Capture the cell that displays the provided text and extract its [X, Y] central coordinate. 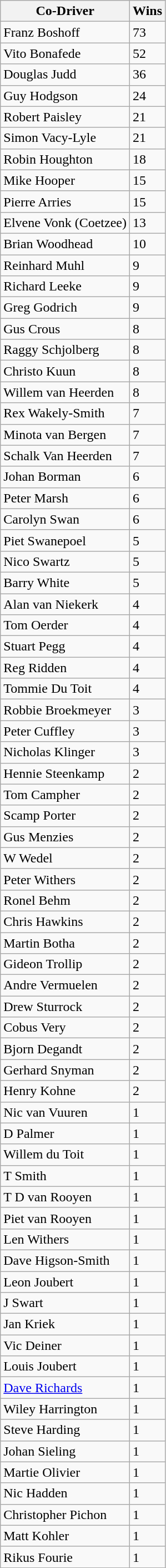
Piet van Rooyen [66, 1218]
Nico Swartz [66, 561]
Gerhard Snyman [66, 1070]
Barry White [66, 583]
Louis Joubert [66, 1367]
Vito Bonafede [66, 53]
Len Withers [66, 1239]
Henry Kohne [66, 1091]
Hennie Steenkamp [66, 773]
Willem van Heerden [66, 392]
Bjorn Degandt [66, 1049]
Christo Kuun [66, 371]
Co-Driver [66, 11]
T Smith [66, 1176]
Piet Swanepoel [66, 540]
T D van Rooyen [66, 1197]
10 [148, 244]
Schalk Van Heerden [66, 456]
Simon Vacy-Lyle [66, 138]
Brian Woodhead [66, 244]
Guy Hodgson [66, 96]
Greg Godrich [66, 308]
Stuart Pegg [66, 647]
Cobus Very [66, 1028]
24 [148, 96]
Peter Withers [66, 879]
Minota van Bergen [66, 435]
Douglas Judd [66, 75]
Ronel Behm [66, 900]
Robbie Broekmeyer [66, 710]
Leon Joubert [66, 1281]
Gideon Trollip [66, 964]
Nic van Vuuren [66, 1112]
Johan Borman [66, 477]
Chris Hawkins [66, 921]
Christopher Pichon [66, 1515]
Carolyn Swan [66, 519]
Gus Menzies [66, 837]
W Wedel [66, 858]
Richard Leeke [66, 287]
J Swart [66, 1303]
Peter Cuffley [66, 731]
13 [148, 223]
Tom Oerder [66, 625]
73 [148, 32]
Johan Sieling [66, 1451]
Dave Richards [66, 1388]
36 [148, 75]
Robin Houghton [66, 159]
Nic Hadden [66, 1493]
Vic Deiner [66, 1345]
Tommie Du Toit [66, 689]
Elvene Vonk (Coetzee) [66, 223]
Rex Wakely-Smith [66, 413]
Tom Campher [66, 795]
D Palmer [66, 1133]
Matt Kohler [66, 1536]
Franz Boshoff [66, 32]
Jan Kriek [66, 1324]
Alan van Niekerk [66, 604]
52 [148, 53]
Wins [148, 11]
Drew Sturrock [66, 1007]
Martin Botha [66, 943]
Gus Crous [66, 329]
Peter Marsh [66, 498]
Pierre Arries [66, 201]
Martie Olivier [66, 1472]
Dave Higson-Smith [66, 1260]
Raggy Schjolberg [66, 350]
Reinhard Muhl [66, 265]
Willem du Toit [66, 1155]
Reg Ridden [66, 668]
Robert Paisley [66, 117]
Rikus Fourie [66, 1557]
Wiley Harrington [66, 1409]
Scamp Porter [66, 816]
Steve Harding [66, 1430]
Andre Vermuelen [66, 985]
Nicholas Klinger [66, 752]
Mike Hooper [66, 180]
18 [148, 159]
